Find where the given text appears and provide that cell's center as [x, y] coordinate. 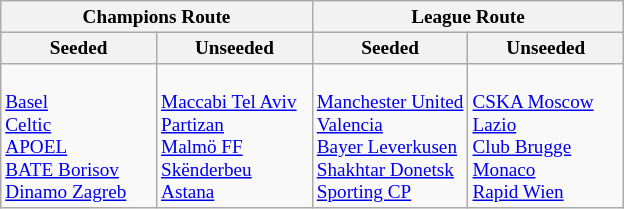
Champions Route [156, 17]
CSKA Moscow Lazio Club Brugge Monaco Rapid Wien [546, 136]
Basel Celtic APOEL BATE Borisov Dinamo Zagreb [79, 136]
League Route [468, 17]
Manchester United Valencia Bayer Leverkusen Shakhtar Donetsk Sporting CP [390, 136]
Maccabi Tel Aviv Partizan Malmö FF Skënderbeu Astana [234, 136]
